Return [X, Y] of the center of cell containing provided text 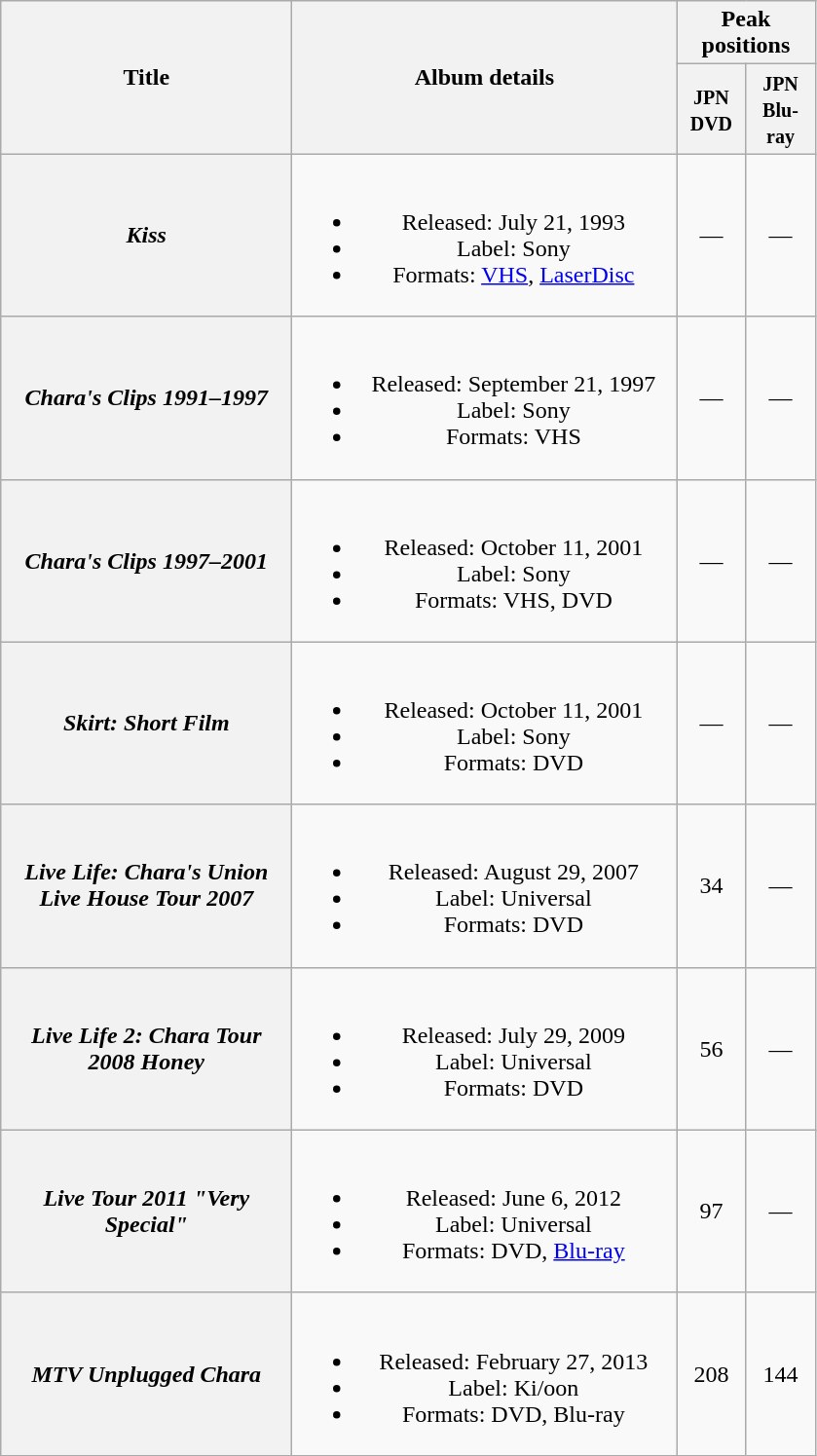
208 [711, 1373]
MTV Unplugged Chara [146, 1373]
Chara's Clips 1997–2001 [146, 561]
Kiss [146, 236]
Live Tour 2011 "Very Special" [146, 1212]
Released: June 6, 2012 Label: UniversalFormats: DVD, Blu-ray [485, 1212]
Skirt: Short Film [146, 723]
Released: October 11, 2001 Label: SonyFormats: VHS, DVD [485, 561]
34 [711, 886]
Released: July 29, 2009 Label: UniversalFormats: DVD [485, 1048]
Title [146, 78]
Released: July 21, 1993 Label: SonyFormats: VHS, LaserDisc [485, 236]
JPN DVD [711, 109]
Album details [485, 78]
Peak positions [746, 33]
56 [711, 1048]
Chara's Clips 1991–1997 [146, 397]
Live Life: Chara's Union Live House Tour 2007 [146, 886]
144 [781, 1373]
JPN Blu-ray [781, 109]
Live Life 2: Chara Tour 2008 Honey [146, 1048]
Released: September 21, 1997 Label: SonyFormats: VHS [485, 397]
97 [711, 1212]
Released: August 29, 2007 Label: UniversalFormats: DVD [485, 886]
Released: February 27, 2013 Label: Ki/oonFormats: DVD, Blu-ray [485, 1373]
Released: October 11, 2001 Label: SonyFormats: DVD [485, 723]
